Find where the given text appears and provide that cell's center as [X, Y] coordinate. 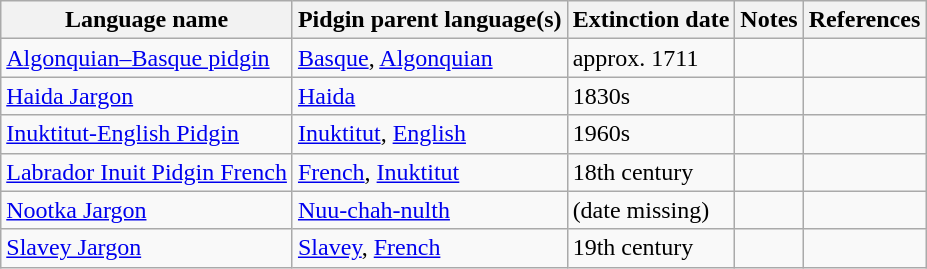
Slavey Jargon [147, 248]
Haida Jargon [147, 96]
1830s [651, 96]
Nootka Jargon [147, 210]
References [864, 20]
approx. 1711 [651, 58]
1960s [651, 134]
Basque, Algonquian [430, 58]
Nuu-chah-nulth [430, 210]
Haida [430, 96]
Algonquian–Basque pidgin [147, 58]
Inuktitut-English Pidgin [147, 134]
Notes [769, 20]
Inuktitut, English [430, 134]
18th century [651, 172]
Extinction date [651, 20]
Slavey, French [430, 248]
French, Inuktitut [430, 172]
19th century [651, 248]
Language name [147, 20]
(date missing) [651, 210]
Labrador Inuit Pidgin French [147, 172]
Pidgin parent language(s) [430, 20]
